Detect which cell encompasses the target text, then output its (X, Y) center coordinate. 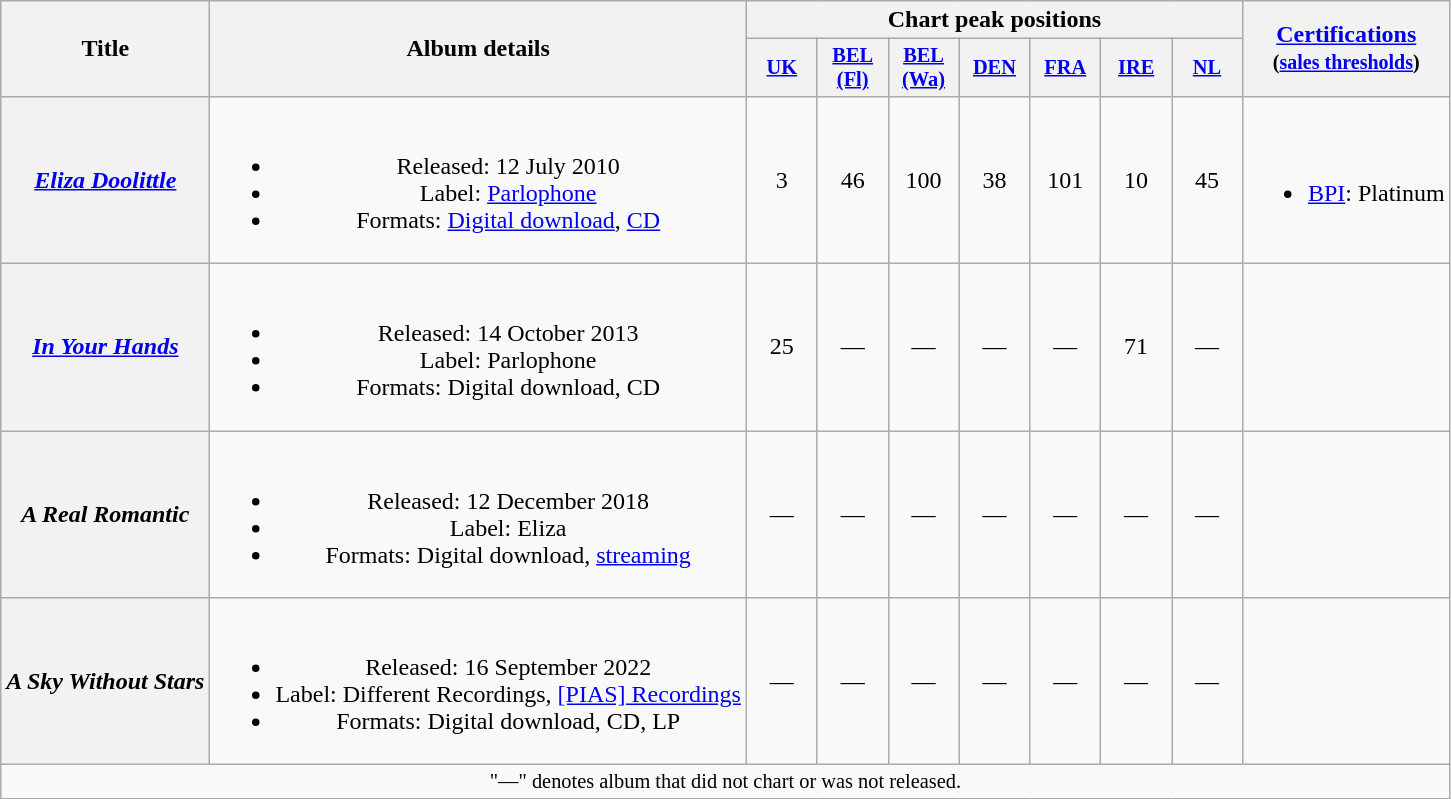
46 (852, 180)
Released: 12 December 2018Label: ElizaFormats: Digital download, streaming (478, 514)
10 (1136, 180)
3 (782, 180)
45 (1208, 180)
DEN (994, 68)
71 (1136, 348)
Eliza Doolittle (106, 180)
FRA (1066, 68)
Album details (478, 49)
Released: 14 October 2013Label: ParlophoneFormats: Digital download, CD (478, 348)
Released: 16 September 2022Label: Different Recordings, [PIAS] RecordingsFormats: Digital download, CD, LP (478, 682)
NL (1208, 68)
UK (782, 68)
BEL (Wa) (924, 68)
Title (106, 49)
Certifications(sales thresholds) (1346, 49)
A Sky Without Stars (106, 682)
BEL (Fl) (852, 68)
101 (1066, 180)
IRE (1136, 68)
In Your Hands (106, 348)
Released: 12 July 2010Label: ParlophoneFormats: Digital download, CD (478, 180)
"—" denotes album that did not chart or was not released. (726, 782)
25 (782, 348)
A Real Romantic (106, 514)
Chart peak positions (994, 20)
100 (924, 180)
38 (994, 180)
BPI: Platinum (1346, 180)
